Detect which cell encompasses the target text, then output its (X, Y) center coordinate. 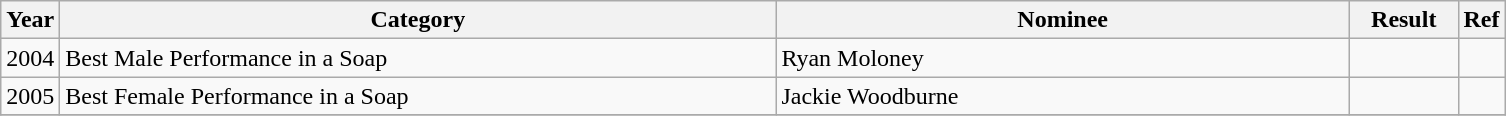
Ref (1482, 20)
Nominee (1063, 20)
Best Female Performance in a Soap (418, 96)
Category (418, 20)
Best Male Performance in a Soap (418, 58)
Result (1404, 20)
Jackie Woodburne (1063, 96)
2004 (30, 58)
Year (30, 20)
2005 (30, 96)
Ryan Moloney (1063, 58)
